Scan for the cell matching the given text and deliver its (X, Y) coordinate at center. 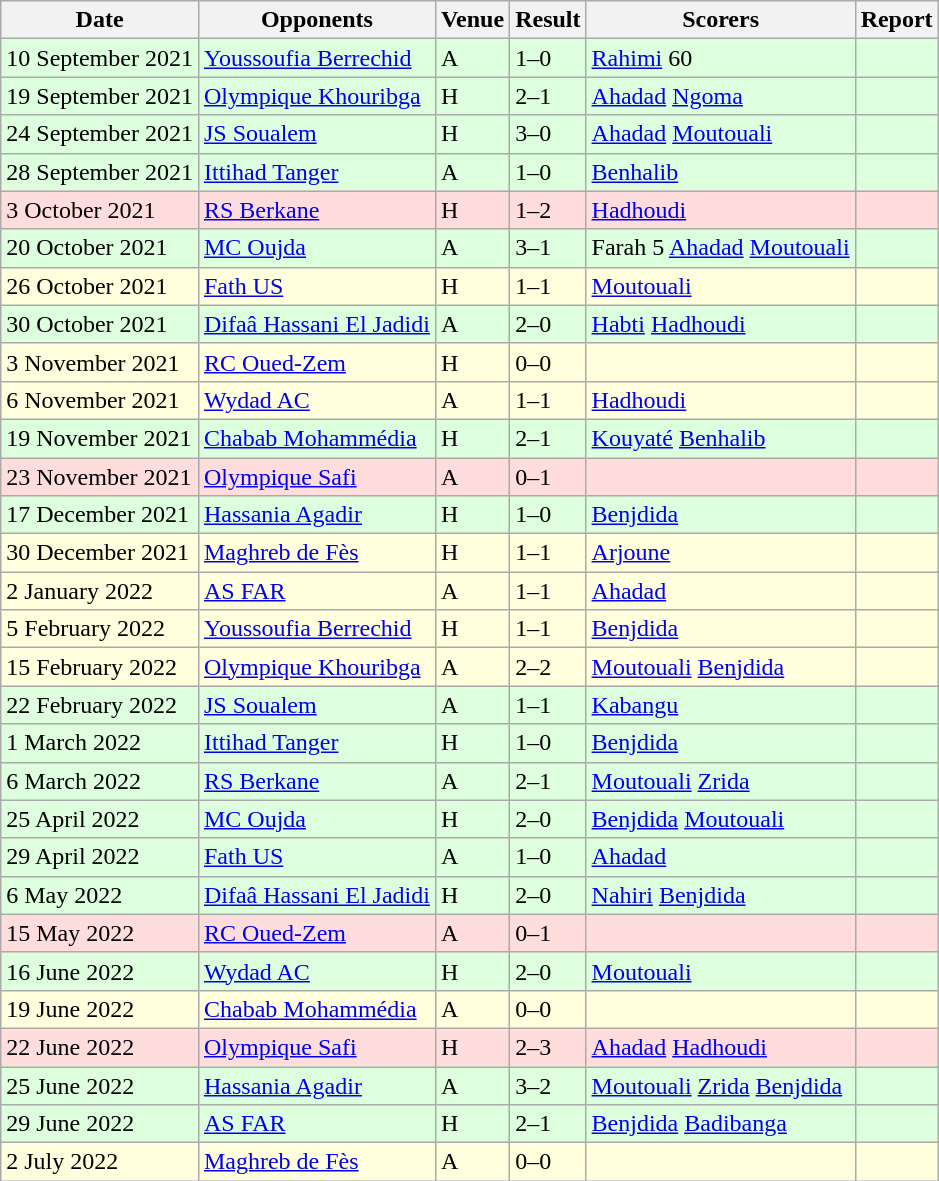
1 March 2022 (100, 743)
25 June 2022 (100, 1085)
3–1 (548, 248)
Venue (472, 20)
19 June 2022 (100, 1009)
Report (896, 20)
22 February 2022 (100, 705)
Habti Hadhoudi (720, 324)
Benhalib (720, 172)
19 November 2021 (100, 438)
6 May 2022 (100, 895)
29 June 2022 (100, 1124)
30 December 2021 (100, 553)
23 November 2021 (100, 477)
Ahadad Ngoma (720, 96)
Benjdida Badibanga (720, 1124)
2 July 2022 (100, 1162)
15 May 2022 (100, 933)
Result (548, 20)
10 September 2021 (100, 58)
Date (100, 20)
Nahiri Benjdida (720, 895)
3 November 2021 (100, 362)
28 September 2021 (100, 172)
Kouyaté Benhalib (720, 438)
25 April 2022 (100, 819)
15 February 2022 (100, 667)
3 October 2021 (100, 210)
2–2 (548, 667)
Rahimi 60 (720, 58)
3–0 (548, 134)
17 December 2021 (100, 515)
Ahadad Hadhoudi (720, 1047)
29 April 2022 (100, 857)
6 March 2022 (100, 781)
Farah 5 Ahadad Moutouali (720, 248)
Benjdida Moutouali (720, 819)
Arjoune (720, 553)
Scorers (720, 20)
26 October 2021 (100, 286)
30 October 2021 (100, 324)
6 November 2021 (100, 400)
1–2 (548, 210)
Opponents (316, 20)
16 June 2022 (100, 971)
20 October 2021 (100, 248)
19 September 2021 (100, 96)
Moutouali Zrida Benjdida (720, 1085)
5 February 2022 (100, 629)
3–2 (548, 1085)
2 January 2022 (100, 591)
Kabangu (720, 705)
22 June 2022 (100, 1047)
Ahadad Moutouali (720, 134)
2–3 (548, 1047)
Moutouali Benjdida (720, 667)
24 September 2021 (100, 134)
Moutouali Zrida (720, 781)
